Detect which cell encompasses the target text, then output its (X, Y) center coordinate. 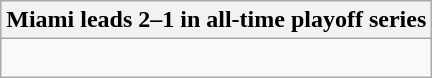
Miami leads 2–1 in all-time playoff series (216, 20)
